Return the [X, Y] coordinate for the center point of the cell that contains the specified text.  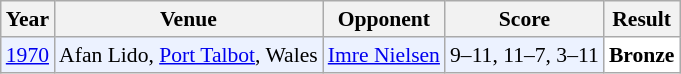
Venue [188, 19]
Score [524, 19]
Result [642, 19]
9–11, 11–7, 3–11 [524, 55]
Opponent [384, 19]
Afan Lido, Port Talbot, Wales [188, 55]
1970 [28, 55]
Imre Nielsen [384, 55]
Bronze [642, 55]
Year [28, 19]
